Output the [X, Y] coordinate of the center of the cell containing the given text.  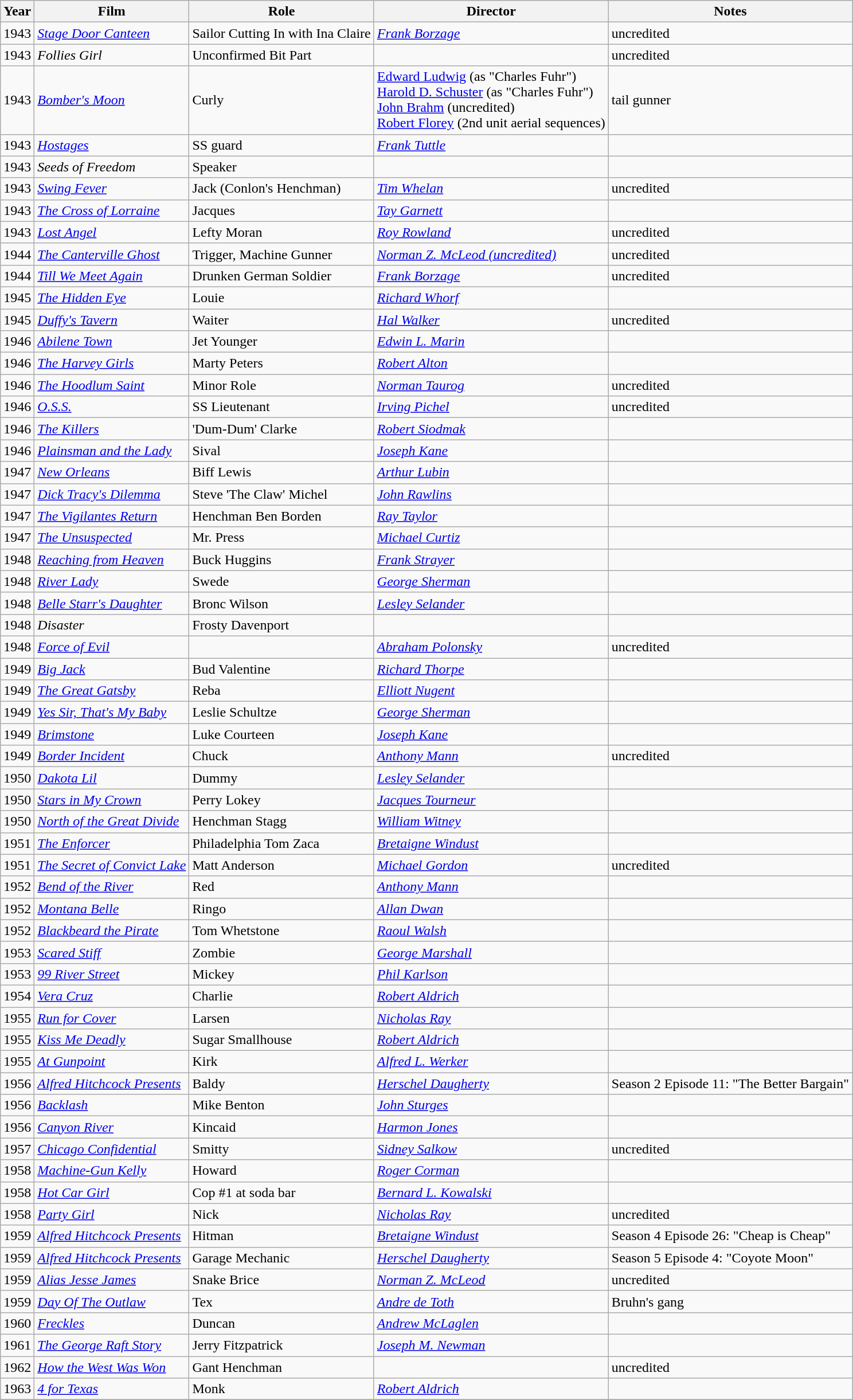
Mickey [281, 974]
Chuck [281, 756]
Norman Taurog [491, 385]
New Orleans [112, 472]
Plainsman and the Lady [112, 451]
Garage Mechanic [281, 1258]
Chicago Confidential [112, 1149]
William Witney [491, 822]
Brimstone [112, 734]
Reaching from Heaven [112, 560]
Tim Whelan [491, 189]
Jet Younger [281, 342]
Director [491, 11]
4 for Texas [112, 1389]
Raoul Walsh [491, 930]
Henchman Stagg [281, 822]
SS guard [281, 145]
The Unsuspected [112, 538]
Season 2 Episode 11: "The Better Bargain" [730, 1084]
Irving Pichel [491, 407]
Charlie [281, 996]
John Sturges [491, 1105]
Leslie Schultze [281, 713]
Duffy's Tavern [112, 319]
Cop #1 at soda bar [281, 1192]
Frank Strayer [491, 560]
Michael Gordon [491, 865]
Party Girl [112, 1214]
Kirk [281, 1062]
Swede [281, 581]
Notes [730, 11]
Bronc Wilson [281, 603]
The Harvey Girls [112, 363]
Season 5 Episode 4: "Coyote Moon" [730, 1258]
Red [281, 887]
Dick Tracy's Dilemma [112, 494]
Ray Taylor [491, 516]
Hostages [112, 145]
Waiter [281, 319]
Matt Anderson [281, 865]
The Great Gatsby [112, 691]
River Lady [112, 581]
Larsen [281, 1018]
Year [17, 11]
The George Raft Story [112, 1345]
George Marshall [491, 952]
Force of Evil [112, 647]
Sailor Cutting In with Ina Claire [281, 33]
Louie [281, 298]
Lost Angel [112, 232]
Backlash [112, 1105]
Montana Belle [112, 909]
Stars in My Crown [112, 800]
Allan Dwan [491, 909]
Minor Role [281, 385]
Robert Siodmak [491, 429]
tail gunner [730, 100]
The Hidden Eye [112, 298]
Phil Karlson [491, 974]
Edwin L. Marin [491, 342]
Joseph M. Newman [491, 1345]
Alfred L. Werker [491, 1062]
Abraham Polonsky [491, 647]
Biff Lewis [281, 472]
Till We Meet Again [112, 276]
Hal Walker [491, 319]
Bernard L. Kowalski [491, 1192]
Jerry Fitzpatrick [281, 1345]
Run for Cover [112, 1018]
The Canterville Ghost [112, 254]
Bud Valentine [281, 669]
Disaster [112, 625]
Belle Starr's Daughter [112, 603]
Yes Sir, That's My Baby [112, 713]
The Enforcer [112, 843]
Frank Tuttle [491, 145]
Tay Garnett [491, 210]
North of the Great Divide [112, 822]
Mr. Press [281, 538]
Vera Cruz [112, 996]
Baldy [281, 1084]
Bruhn's gang [730, 1301]
Film [112, 11]
1961 [17, 1345]
Sugar Smallhouse [281, 1040]
Norman Z. McLeod [491, 1280]
The Hoodlum Saint [112, 385]
Tex [281, 1301]
Speaker [281, 167]
Sival [281, 451]
Lefty Moran [281, 232]
John Rawlins [491, 494]
Richard Thorpe [491, 669]
1954 [17, 996]
Tom Whetstone [281, 930]
Alias Jesse James [112, 1280]
Follies Girl [112, 55]
Snake Brice [281, 1280]
Bomber's Moon [112, 100]
The Killers [112, 429]
Frosty Davenport [281, 625]
Michael Curtiz [491, 538]
Kiss Me Deadly [112, 1040]
Role [281, 11]
Zombie [281, 952]
Richard Whorf [491, 298]
Hot Car Girl [112, 1192]
Sidney Salkow [491, 1149]
Monk [281, 1389]
Unconfirmed Bit Part [281, 55]
Swing Fever [112, 189]
Andrew McLaglen [491, 1323]
Jack (Conlon's Henchman) [281, 189]
Robert Alton [491, 363]
1957 [17, 1149]
Norman Z. McLeod (uncredited) [491, 254]
Duncan [281, 1323]
1962 [17, 1367]
Freckles [112, 1323]
Jacques Tourneur [491, 800]
1963 [17, 1389]
Smitty [281, 1149]
Drunken German Soldier [281, 276]
Abilene Town [112, 342]
Perry Lokey [281, 800]
Nick [281, 1214]
Curly [281, 100]
Seeds of Freedom [112, 167]
Canyon River [112, 1127]
Day Of The Outlaw [112, 1301]
Jacques [281, 210]
Hitman [281, 1236]
Big Jack [112, 669]
The Cross of Lorraine [112, 210]
Philadelphia Tom Zaca [281, 843]
The Vigilantes Return [112, 516]
Trigger, Machine Gunner [281, 254]
Stage Door Canteen [112, 33]
Elliott Nugent [491, 691]
Steve 'The Claw' Michel [281, 494]
Henchman Ben Borden [281, 516]
Reba [281, 691]
Gant Henchman [281, 1367]
SS Lieutenant [281, 407]
Andre de Toth [491, 1301]
Arthur Lubin [491, 472]
1960 [17, 1323]
Harmon Jones [491, 1127]
The Secret of Convict Lake [112, 865]
Dakota Lil [112, 778]
'Dum-Dum' Clarke [281, 429]
Mike Benton [281, 1105]
Marty Peters [281, 363]
At Gunpoint [112, 1062]
Roy Rowland [491, 232]
O.S.S. [112, 407]
Blackbeard the Pirate [112, 930]
99 River Street [112, 974]
Scared Stiff [112, 952]
Bend of the River [112, 887]
Dummy [281, 778]
Ringo [281, 909]
Border Incident [112, 756]
How the West Was Won [112, 1367]
Kincaid [281, 1127]
Buck Huggins [281, 560]
Edward Ludwig (as "Charles Fuhr")Harold D. Schuster (as "Charles Fuhr")John Brahm (uncredited)Robert Florey (2nd unit aerial sequences) [491, 100]
Luke Courteen [281, 734]
Season 4 Episode 26: "Cheap is Cheap" [730, 1236]
Machine-Gun Kelly [112, 1171]
Howard [281, 1171]
Roger Corman [491, 1171]
